For the text-containing cell, return its midpoint in [X, Y] coordinate format. 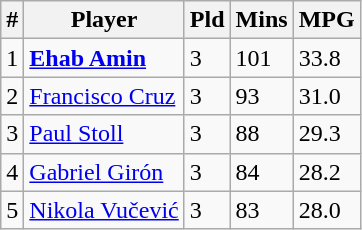
Gabriel Girón [104, 172]
Pld [207, 20]
# [12, 20]
Francisco Cruz [104, 96]
31.0 [326, 96]
1 [12, 58]
28.2 [326, 172]
5 [12, 210]
28.0 [326, 210]
84 [262, 172]
83 [262, 210]
88 [262, 134]
Mins [262, 20]
MPG [326, 20]
2 [12, 96]
33.8 [326, 58]
Ehab Amin [104, 58]
4 [12, 172]
Player [104, 20]
Paul Stoll [104, 134]
Nikola Vučević [104, 210]
29.3 [326, 134]
93 [262, 96]
101 [262, 58]
